Locate the cell with the specified text and output its (x, y) center coordinate. 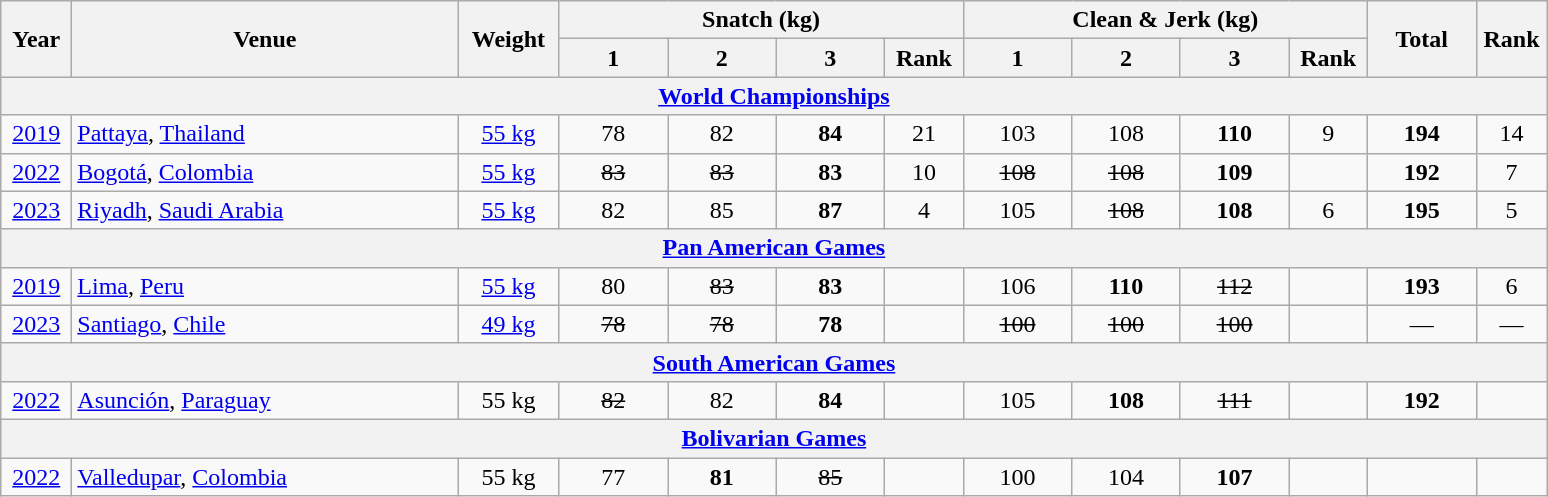
80 (614, 286)
49 kg (508, 324)
Lima, Peru (265, 286)
4 (924, 210)
Venue (265, 39)
104 (1126, 477)
Pan American Games (774, 248)
9 (1328, 134)
109 (1234, 172)
South American Games (774, 362)
10 (924, 172)
77 (614, 477)
107 (1234, 477)
111 (1234, 400)
Santiago, Chile (265, 324)
Pattaya, Thailand (265, 134)
Riyadh, Saudi Arabia (265, 210)
Year (36, 39)
14 (1512, 134)
Total (1422, 39)
194 (1422, 134)
Bogotá, Colombia (265, 172)
21 (924, 134)
195 (1422, 210)
7 (1512, 172)
Asunción, Paraguay (265, 400)
81 (722, 477)
Bolivarian Games (774, 438)
Valledupar, Colombia (265, 477)
112 (1234, 286)
World Championships (774, 96)
Snatch (kg) (761, 20)
87 (830, 210)
Weight (508, 39)
5 (1512, 210)
106 (1018, 286)
Clean & Jerk (kg) (1165, 20)
103 (1018, 134)
193 (1422, 286)
